Scan for the cell matching the given text and deliver its [x, y] coordinate at center. 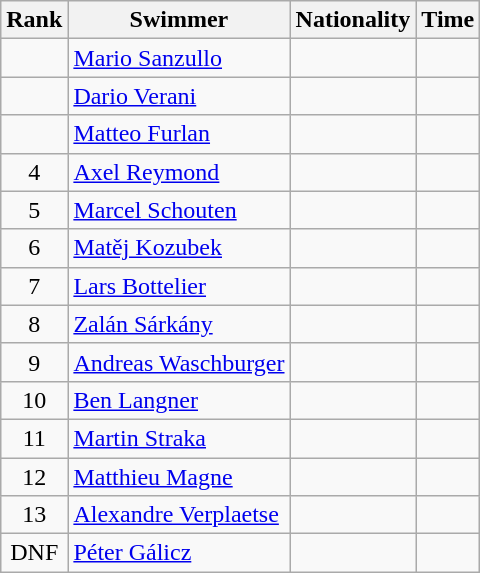
Martin Straka [179, 438]
4 [34, 172]
12 [34, 477]
5 [34, 210]
8 [34, 324]
Marcel Schouten [179, 210]
Nationality [353, 20]
11 [34, 438]
10 [34, 400]
9 [34, 362]
Matteo Furlan [179, 134]
Zalán Sárkány [179, 324]
Dario Verani [179, 96]
DNF [34, 553]
Matthieu Magne [179, 477]
7 [34, 286]
Péter Gálicz [179, 553]
6 [34, 248]
Matěj Kozubek [179, 248]
Mario Sanzullo [179, 58]
13 [34, 515]
Swimmer [179, 20]
Lars Bottelier [179, 286]
Rank [34, 20]
Time [448, 20]
Alexandre Verplaetse [179, 515]
Andreas Waschburger [179, 362]
Ben Langner [179, 400]
Axel Reymond [179, 172]
